Detect which cell encompasses the target text, then output its [x, y] center coordinate. 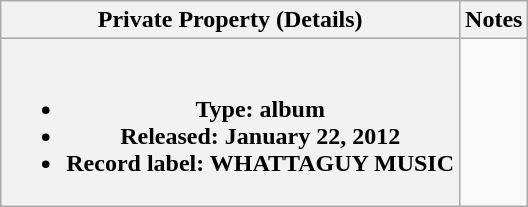
Notes [494, 20]
Type: albumReleased: January 22, 2012Record label: WHATTAGUY MUSIC [230, 122]
Private Property (Details) [230, 20]
